Identify which cell holds the provided text, then report its [X, Y] central coordinate. 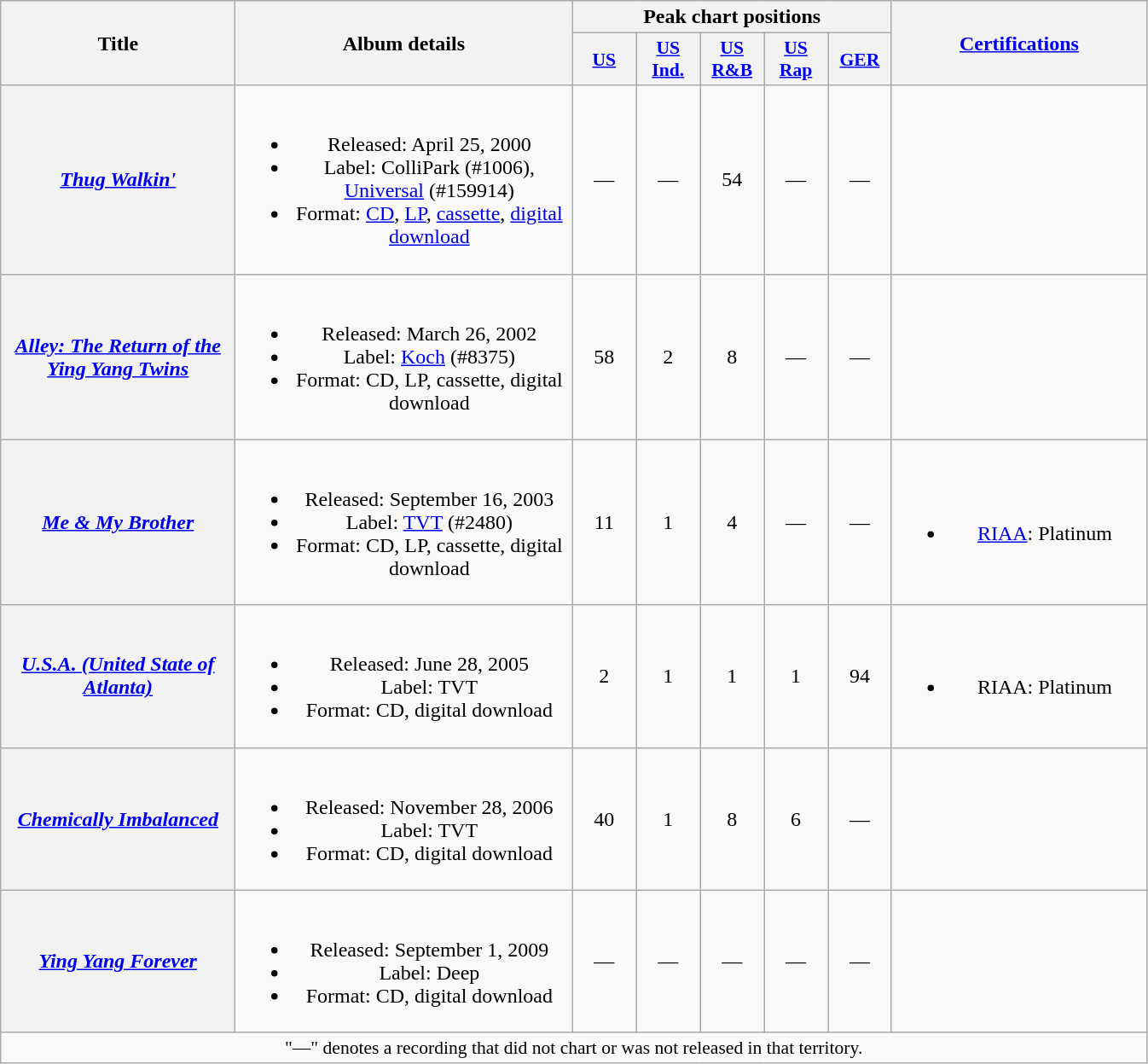
"—" denotes a recording that did not chart or was not released in that territory. [574, 1048]
40 [604, 819]
Alley: The Return of the Ying Yang Twins [118, 357]
6 [797, 819]
Released: September 1, 2009Label: DeepFormat: CD, digital download [404, 961]
Title [118, 43]
94 [860, 676]
Album details [404, 43]
Thug Walkin' [118, 179]
GER [860, 60]
4 [732, 522]
Released: March 26, 2002Label: Koch (#8375)Format: CD, LP, cassette, digital download [404, 357]
Released: September 16, 2003Label: TVT (#2480)Format: CD, LP, cassette, digital download [404, 522]
Me & My Brother [118, 522]
54 [732, 179]
USRap [797, 60]
USR&B [732, 60]
USInd. [669, 60]
Peak chart positions [732, 17]
Ying Yang Forever [118, 961]
Certifications [1018, 43]
Released: June 28, 2005Label: TVTFormat: CD, digital download [404, 676]
U.S.A. (United State of Atlanta) [118, 676]
Released: April 25, 2000Label: ColliPark (#1006), Universal (#159914)Format: CD, LP, cassette, digital download [404, 179]
Released: November 28, 2006Label: TVTFormat: CD, digital download [404, 819]
US [604, 60]
11 [604, 522]
58 [604, 357]
Chemically Imbalanced [118, 819]
